Search for the cell housing the specified text and yield its (x, y) center coordinate. 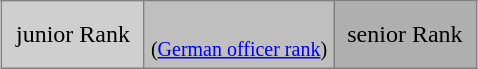
(German officer rank) (239, 35)
junior Rank (73, 35)
senior Rank (405, 35)
